Capture the cell that displays the provided text and extract its (x, y) central coordinate. 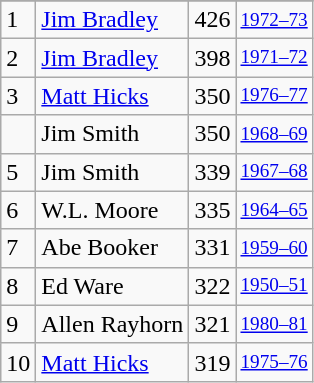
1972–73 (274, 20)
Ed Ware (112, 286)
8 (18, 286)
3 (18, 96)
6 (18, 210)
1950–51 (274, 286)
1975–76 (274, 362)
Abe Booker (112, 248)
5 (18, 172)
2 (18, 58)
10 (18, 362)
Allen Rayhorn (112, 324)
1967–68 (274, 172)
322 (212, 286)
1 (18, 20)
W.L. Moore (112, 210)
7 (18, 248)
321 (212, 324)
398 (212, 58)
1980–81 (274, 324)
335 (212, 210)
1971–72 (274, 58)
1964–65 (274, 210)
319 (212, 362)
1976–77 (274, 96)
426 (212, 20)
331 (212, 248)
1959–60 (274, 248)
1968–69 (274, 134)
339 (212, 172)
9 (18, 324)
